For the text-containing cell, return its midpoint in [x, y] coordinate format. 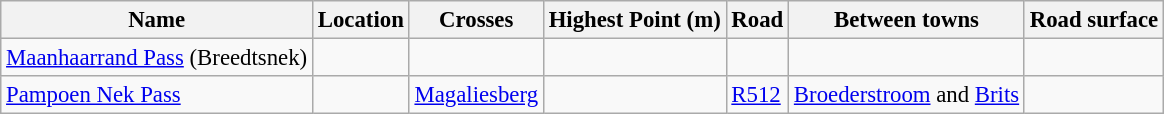
Name [157, 20]
Pampoen Nek Pass [157, 95]
Magaliesberg [476, 95]
Road surface [1094, 20]
Highest Point (m) [634, 20]
Maanhaarrand Pass (Breedtsnek) [157, 58]
Location [360, 20]
Crosses [476, 20]
Road [758, 20]
Between towns [907, 20]
R512 [758, 95]
Broederstroom and Brits [907, 95]
